Scan for the cell matching the given text and deliver its [X, Y] coordinate at center. 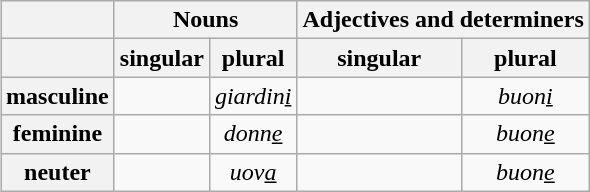
buoni [526, 96]
masculine [58, 96]
uova [253, 172]
giardini [253, 96]
donne [253, 134]
neuter [58, 172]
Nouns [206, 20]
Adjectives and determiners [443, 20]
feminine [58, 134]
